Find where the given text appears and provide that cell's center as (X, Y) coordinate. 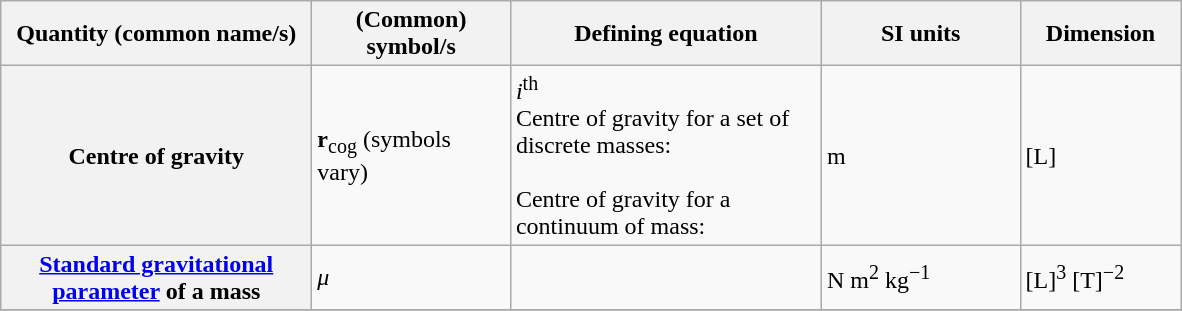
μ (412, 278)
Dimension (1100, 34)
m (920, 156)
[L] (1100, 156)
ithCentre of gravity for a set of discrete masses:Centre of gravity for a continuum of mass: (666, 156)
Defining equation (666, 34)
SI units (920, 34)
(Common) symbol/s (412, 34)
Quantity (common name/s) (156, 34)
Centre of gravity (156, 156)
rcog (symbols vary) (412, 156)
Standard gravitational parameter of a mass (156, 278)
[L]3 [T]−2 (1100, 278)
N m2 kg−1 (920, 278)
